Detect which cell encompasses the target text, then output its [X, Y] center coordinate. 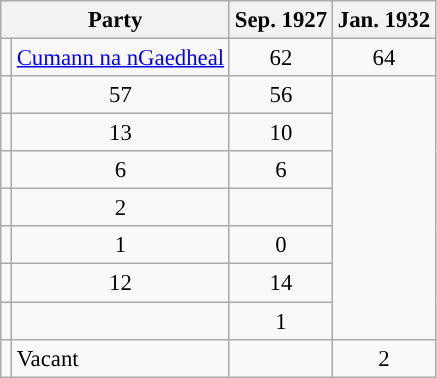
13 [120, 133]
62 [280, 58]
10 [280, 133]
Vacant [120, 358]
0 [280, 245]
Sep. 1927 [280, 20]
56 [280, 95]
Jan. 1932 [384, 20]
64 [384, 58]
12 [120, 283]
Party [116, 20]
Cumann na nGaedheal [120, 58]
14 [280, 283]
57 [120, 95]
